Pinpoint the cell where the given text exists, returning its [x, y] midpoint coordinate. 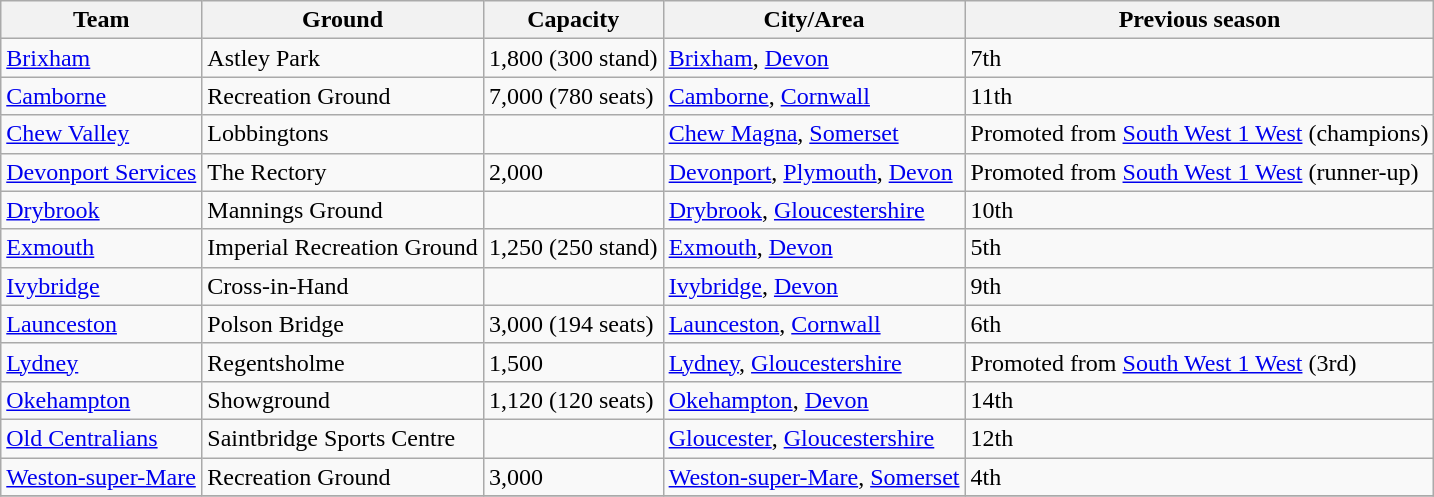
1,120 (120 seats) [573, 400]
Weston-super-Mare [102, 477]
7,000 (780 seats) [573, 96]
Okehampton, Devon [814, 400]
9th [1200, 286]
Camborne [102, 96]
6th [1200, 324]
Okehampton [102, 400]
Drybrook [102, 210]
Drybrook, Gloucestershire [814, 210]
Devonport, Plymouth, Devon [814, 172]
Lydney, Gloucestershire [814, 362]
Devonport Services [102, 172]
7th [1200, 58]
5th [1200, 248]
1,800 (300 stand) [573, 58]
Saintbridge Sports Centre [343, 438]
3,000 (194 seats) [573, 324]
14th [1200, 400]
Brixham [102, 58]
Imperial Recreation Ground [343, 248]
Polson Bridge [343, 324]
Ground [343, 20]
Chew Valley [102, 134]
3,000 [573, 477]
Promoted from South West 1 West (champions) [1200, 134]
Launceston [102, 324]
2,000 [573, 172]
Exmouth [102, 248]
Lydney [102, 362]
City/Area [814, 20]
10th [1200, 210]
Promoted from South West 1 West (runner-up) [1200, 172]
Showground [343, 400]
1,250 (250 stand) [573, 248]
Team [102, 20]
Gloucester, Gloucestershire [814, 438]
Capacity [573, 20]
4th [1200, 477]
The Rectory [343, 172]
Previous season [1200, 20]
Ivybridge, Devon [814, 286]
Brixham, Devon [814, 58]
Lobbingtons [343, 134]
11th [1200, 96]
Promoted from South West 1 West (3rd) [1200, 362]
Cross-in-Hand [343, 286]
Regentsholme [343, 362]
Ivybridge [102, 286]
Launceston, Cornwall [814, 324]
12th [1200, 438]
1,500 [573, 362]
Astley Park [343, 58]
Camborne, Cornwall [814, 96]
Weston-super-Mare, Somerset [814, 477]
Mannings Ground [343, 210]
Exmouth, Devon [814, 248]
Old Centralians [102, 438]
Chew Magna, Somerset [814, 134]
